From the cell containing the given text, extract its center point as [x, y] coordinate. 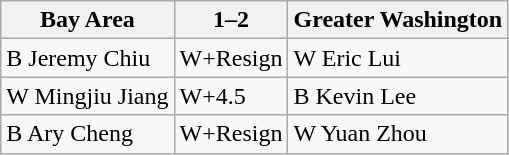
Bay Area [88, 20]
1–2 [231, 20]
W Yuan Zhou [398, 134]
W+4.5 [231, 96]
B Jeremy Chiu [88, 58]
B Ary Cheng [88, 134]
W Mingjiu Jiang [88, 96]
W Eric Lui [398, 58]
B Kevin Lee [398, 96]
Greater Washington [398, 20]
